Search for the cell housing the specified text and yield its (X, Y) center coordinate. 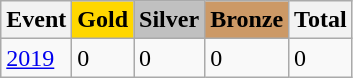
Silver (170, 20)
Event (36, 20)
Gold (103, 20)
Total (321, 20)
Bronze (247, 20)
2019 (36, 58)
